Extract the (X, Y) coordinate from the center of the cell holding the provided text.  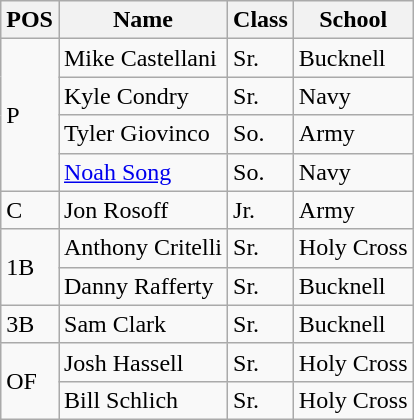
Jon Rosoff (142, 210)
Anthony Critelli (142, 248)
Kyle Condry (142, 96)
POS (30, 20)
Tyler Giovinco (142, 134)
Name (142, 20)
Bill Schlich (142, 400)
Noah Song (142, 172)
Jr. (261, 210)
School (353, 20)
Sam Clark (142, 324)
3B (30, 324)
Josh Hassell (142, 362)
Mike Castellani (142, 58)
OF (30, 381)
Danny Rafferty (142, 286)
P (30, 115)
1B (30, 267)
Class (261, 20)
C (30, 210)
